Return (x, y) of the center of cell containing provided text 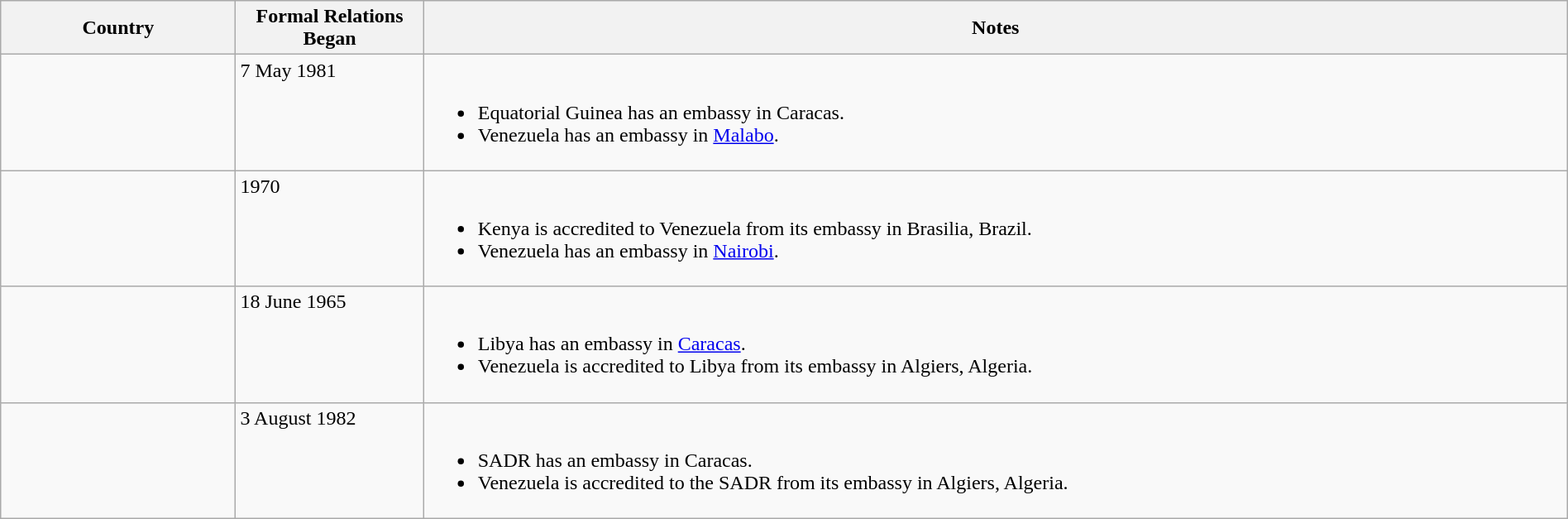
Equatorial Guinea has an embassy in Caracas.Venezuela has an embassy in Malabo. (996, 113)
1970 (329, 228)
SADR has an embassy in Caracas.Venezuela is accredited to the SADR from its embassy in Algiers, Algeria. (996, 460)
Libya has an embassy in Caracas.Venezuela is accredited to Libya from its embassy in Algiers, Algeria. (996, 344)
3 August 1982 (329, 460)
Kenya is accredited to Venezuela from its embassy in Brasilia, Brazil.Venezuela has an embassy in Nairobi. (996, 228)
18 June 1965 (329, 344)
7 May 1981 (329, 113)
Country (118, 28)
Notes (996, 28)
Formal Relations Began (329, 28)
